Extract the [X, Y] coordinate from the center of the cell holding the provided text.  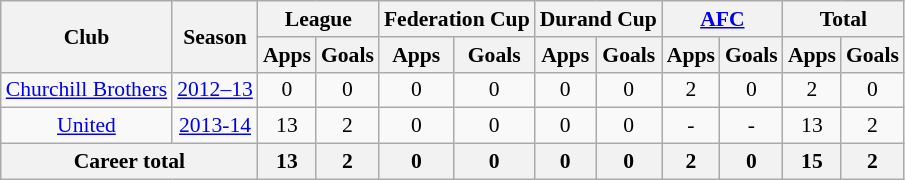
Total [844, 19]
AFC [722, 19]
2012–13 [215, 90]
2013-14 [215, 126]
Churchill Brothers [86, 90]
Club [86, 36]
Career total [130, 162]
United [86, 126]
League [318, 19]
15 [812, 162]
Season [215, 36]
Durand Cup [598, 19]
Federation Cup [457, 19]
